Detect which cell encompasses the target text, then output its (x, y) center coordinate. 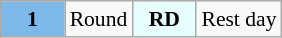
1 (32, 19)
Rest day (238, 19)
RD (164, 19)
Round (99, 19)
